Pinpoint the cell where the given text exists, returning its (x, y) midpoint coordinate. 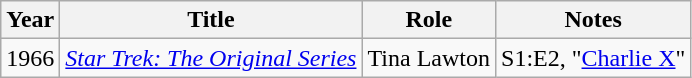
Tina Lawton (429, 58)
Star Trek: The Original Series (211, 58)
S1:E2, "Charlie X" (594, 58)
Role (429, 20)
Notes (594, 20)
Title (211, 20)
1966 (30, 58)
Year (30, 20)
